Determine the [X, Y] coordinate at the center of the cell enclosing the given text.  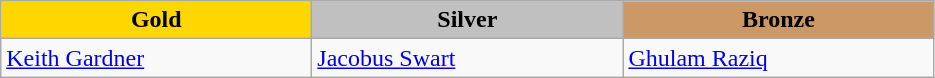
Bronze [778, 20]
Ghulam Raziq [778, 58]
Silver [468, 20]
Keith Gardner [156, 58]
Jacobus Swart [468, 58]
Gold [156, 20]
